From the cell containing the given text, extract its center point as [x, y] coordinate. 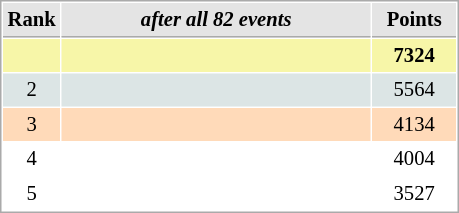
Points [414, 20]
5564 [414, 90]
7324 [414, 56]
4 [32, 158]
2 [32, 90]
3527 [414, 194]
5 [32, 194]
after all 82 events [216, 20]
Rank [32, 20]
3 [32, 124]
4134 [414, 124]
4004 [414, 158]
